Extract the [x, y] coordinate from the center of the cell holding the provided text.  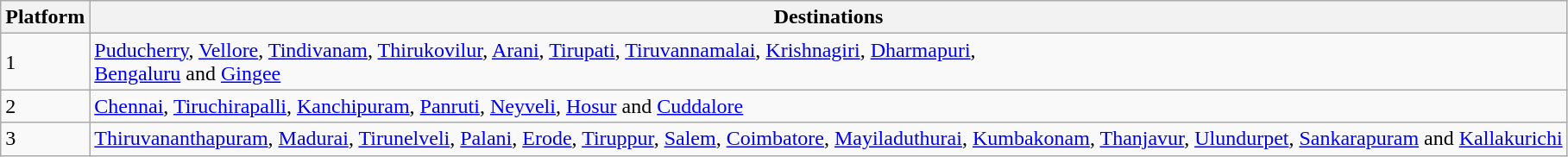
3 [45, 139]
1 [45, 62]
Puducherry, Vellore, Tindivanam, Thirukovilur, Arani, Tirupati, Tiruvannamalai, Krishnagiri, Dharmapuri,Bengaluru and Gingee [828, 62]
Destinations [828, 17]
Platform [45, 17]
Chennai, Tiruchirapalli, Kanchipuram, Panruti, Neyveli, Hosur and Cuddalore [828, 106]
2 [45, 106]
